Extract the (x, y) coordinate from the center of the cell holding the provided text.  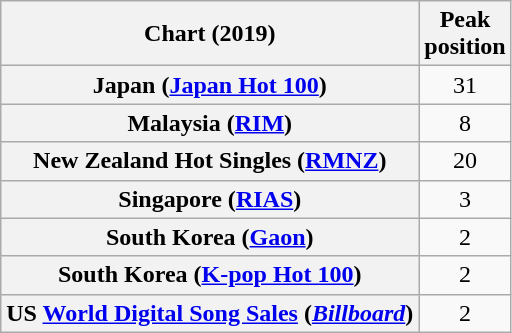
20 (465, 161)
South Korea (K-pop Hot 100) (210, 275)
Japan (Japan Hot 100) (210, 85)
US World Digital Song Sales (Billboard) (210, 313)
Chart (2019) (210, 34)
Malaysia (RIM) (210, 123)
3 (465, 199)
South Korea (Gaon) (210, 237)
31 (465, 85)
Singapore (RIAS) (210, 199)
8 (465, 123)
New Zealand Hot Singles (RMNZ) (210, 161)
Peak position (465, 34)
